Extract the (x, y) coordinate from the center of the cell holding the provided text.  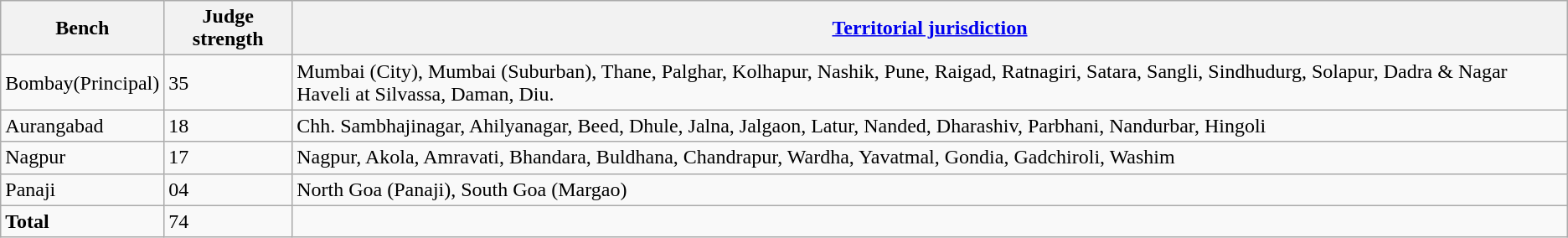
Nagpur, Akola, Amravati, Bhandara, Buldhana, Chandrapur, Wardha, Yavatmal, Gondia, Gadchiroli, Washim (930, 158)
Bench (82, 28)
04 (228, 189)
Chh. Sambhajinagar, Ahilyanagar, Beed, Dhule, Jalna, Jalgaon, Latur, Nanded, Dharashiv, Parbhani, Nandurbar, Hingoli (930, 126)
74 (228, 221)
Nagpur (82, 158)
Total (82, 221)
35 (228, 82)
Judge strength (228, 28)
17 (228, 158)
Territorial jurisdiction (930, 28)
18 (228, 126)
Aurangabad (82, 126)
Bombay(Principal) (82, 82)
North Goa (Panaji), South Goa (Margao) (930, 189)
Panaji (82, 189)
